Scan for the cell matching the given text and deliver its (x, y) coordinate at center. 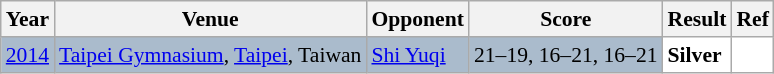
Score (566, 19)
2014 (28, 55)
Opponent (418, 19)
Taipei Gymnasium, Taipei, Taiwan (210, 55)
21–19, 16–21, 16–21 (566, 55)
Result (698, 19)
Ref (752, 19)
Year (28, 19)
Silver (698, 55)
Venue (210, 19)
Shi Yuqi (418, 55)
